Return [x, y] of the center of cell containing provided text 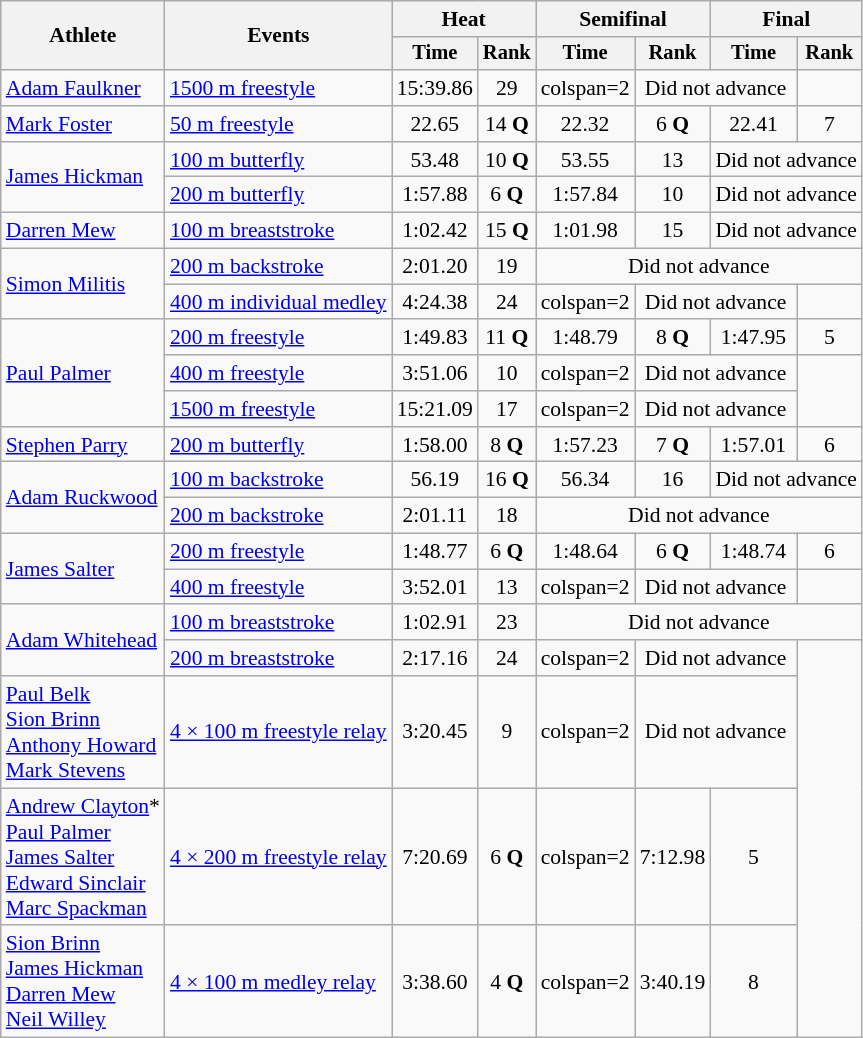
53.48 [435, 160]
Simon Militis [83, 284]
Andrew Clayton*Paul PalmerJames SalterEdward SinclairMarc Spackman [83, 857]
22.41 [753, 124]
Mark Foster [83, 124]
1:02.42 [435, 231]
3:51.06 [435, 373]
1:47.95 [753, 338]
1:57.23 [586, 445]
James Hickman [83, 178]
15 [673, 231]
Adam Whitehead [83, 640]
23 [507, 623]
1:57.84 [586, 195]
1:01.98 [586, 231]
Adam Faulkner [83, 88]
7 [830, 124]
2:17.16 [435, 658]
Adam Ruckwood [83, 498]
7 Q [673, 445]
4 × 100 m freestyle relay [278, 732]
Sion BrinnJames HickmanDarren MewNeil Willey [83, 982]
1:57.01 [753, 445]
18 [507, 516]
1:48.74 [753, 552]
17 [507, 409]
3:20.45 [435, 732]
4:24.38 [435, 302]
9 [507, 732]
100 m backstroke [278, 480]
400 m individual medley [278, 302]
100 m butterfly [278, 160]
Semifinal [624, 19]
3:52.01 [435, 587]
29 [507, 88]
200 m breaststroke [278, 658]
Heat [464, 19]
4 Q [507, 982]
7:20.69 [435, 857]
1:57.88 [435, 195]
16 [673, 480]
4 × 200 m freestyle relay [278, 857]
15 Q [507, 231]
14 Q [507, 124]
Paul Palmer [83, 374]
50 m freestyle [278, 124]
56.34 [586, 480]
1:48.64 [586, 552]
22.32 [586, 124]
19 [507, 267]
Darren Mew [83, 231]
15:21.09 [435, 409]
15:39.86 [435, 88]
Events [278, 36]
16 Q [507, 480]
1:02.91 [435, 623]
Athlete [83, 36]
7:12.98 [673, 857]
James Salter [83, 570]
Final [786, 19]
1:48.77 [435, 552]
2:01.11 [435, 516]
3:40.19 [673, 982]
1:48.79 [586, 338]
2:01.20 [435, 267]
10 Q [507, 160]
11 Q [507, 338]
1:49.83 [435, 338]
4 × 100 m medley relay [278, 982]
56.19 [435, 480]
3:38.60 [435, 982]
53.55 [586, 160]
1:58.00 [435, 445]
8 [753, 982]
Paul BelkSion BrinnAnthony HowardMark Stevens [83, 732]
Stephen Parry [83, 445]
22.65 [435, 124]
